Return the (X, Y) coordinate for the center point of the cell that contains the specified text.  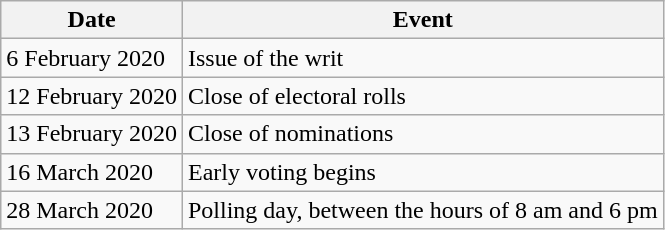
6 February 2020 (92, 58)
Early voting begins (422, 172)
12 February 2020 (92, 96)
Issue of the writ (422, 58)
28 March 2020 (92, 210)
Date (92, 20)
13 February 2020 (92, 134)
Polling day, between the hours of 8 am and 6 pm (422, 210)
Close of nominations (422, 134)
Event (422, 20)
Close of electoral rolls (422, 96)
16 March 2020 (92, 172)
